Pinpoint the cell where the given text exists, returning its (x, y) midpoint coordinate. 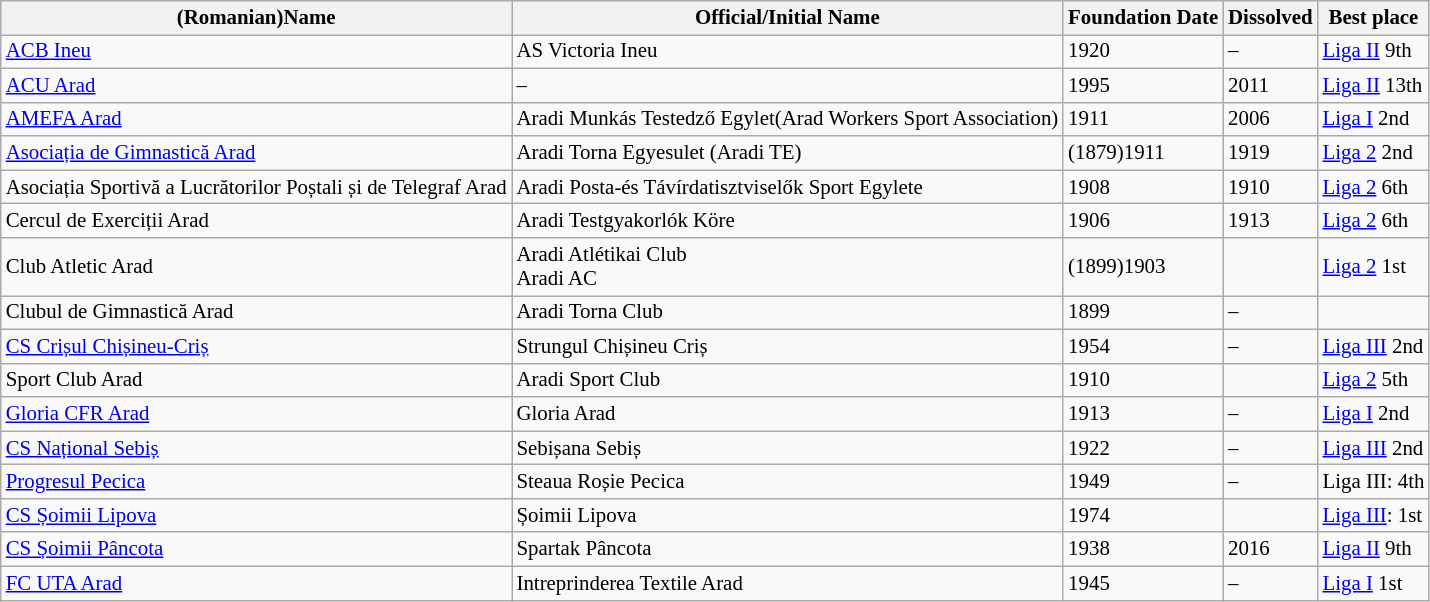
CS Crișul Chișineu-Criș (256, 346)
Sport Club Arad (256, 380)
2006 (1270, 119)
Intreprinderea Textile Arad (788, 583)
1919 (1270, 153)
Clubul de Gimnastică Arad (256, 312)
Asociația de Gimnastică Arad (256, 153)
1995 (1143, 85)
Aradi Posta-és Távírdatisztviselők Sport Egylete (788, 187)
Strungul Chișineu Criș (788, 346)
Progresul Pecica (256, 482)
(1879)1911 (1143, 153)
Steaua Roșie Pecica (788, 482)
1911 (1143, 119)
1906 (1143, 221)
CS Șoimii Lipova (256, 515)
Liga II 13th (1374, 85)
AMEFA Arad (256, 119)
1908 (1143, 187)
1899 (1143, 312)
Aradi Sport Club (788, 380)
1920 (1143, 51)
1949 (1143, 482)
Cercul de Exerciții Arad (256, 221)
Spartak Pâncota (788, 549)
1974 (1143, 515)
(Romanian)Name (256, 18)
Club Atletic Arad (256, 267)
Gloria Arad (788, 414)
AS Victoria Ineu (788, 51)
FC UTA Arad (256, 583)
Liga 2 5th (1374, 380)
1922 (1143, 448)
Aradi Munkás Testedző Egylet(Arad Workers Sport Association) (788, 119)
Liga 2 1st (1374, 267)
CS Șoimii Pâncota (256, 549)
Gloria CFR Arad (256, 414)
Official/Initial Name (788, 18)
Foundation Date (1143, 18)
Liga I 1st (1374, 583)
(1899)1903 (1143, 267)
Aradi Torna Club (788, 312)
Aradi Torna Egyesulet (Aradi TE) (788, 153)
ACB Ineu (256, 51)
Liga III: 1st (1374, 515)
Aradi Atlétikai ClubAradi AC (788, 267)
Liga 2 2nd (1374, 153)
1945 (1143, 583)
1938 (1143, 549)
Asociația Sportivă a Lucrătorilor Poștali și de Telegraf Arad (256, 187)
2011 (1270, 85)
Liga III: 4th (1374, 482)
ACU Arad (256, 85)
Dissolved (1270, 18)
Sebișana Sebiș (788, 448)
Best place (1374, 18)
Șoimii Lipova (788, 515)
1954 (1143, 346)
2016 (1270, 549)
Aradi Testgyakorlók Köre (788, 221)
CS Național Sebiș (256, 448)
